Return the (x, y) coordinate for the center point of the cell that contains the specified text.  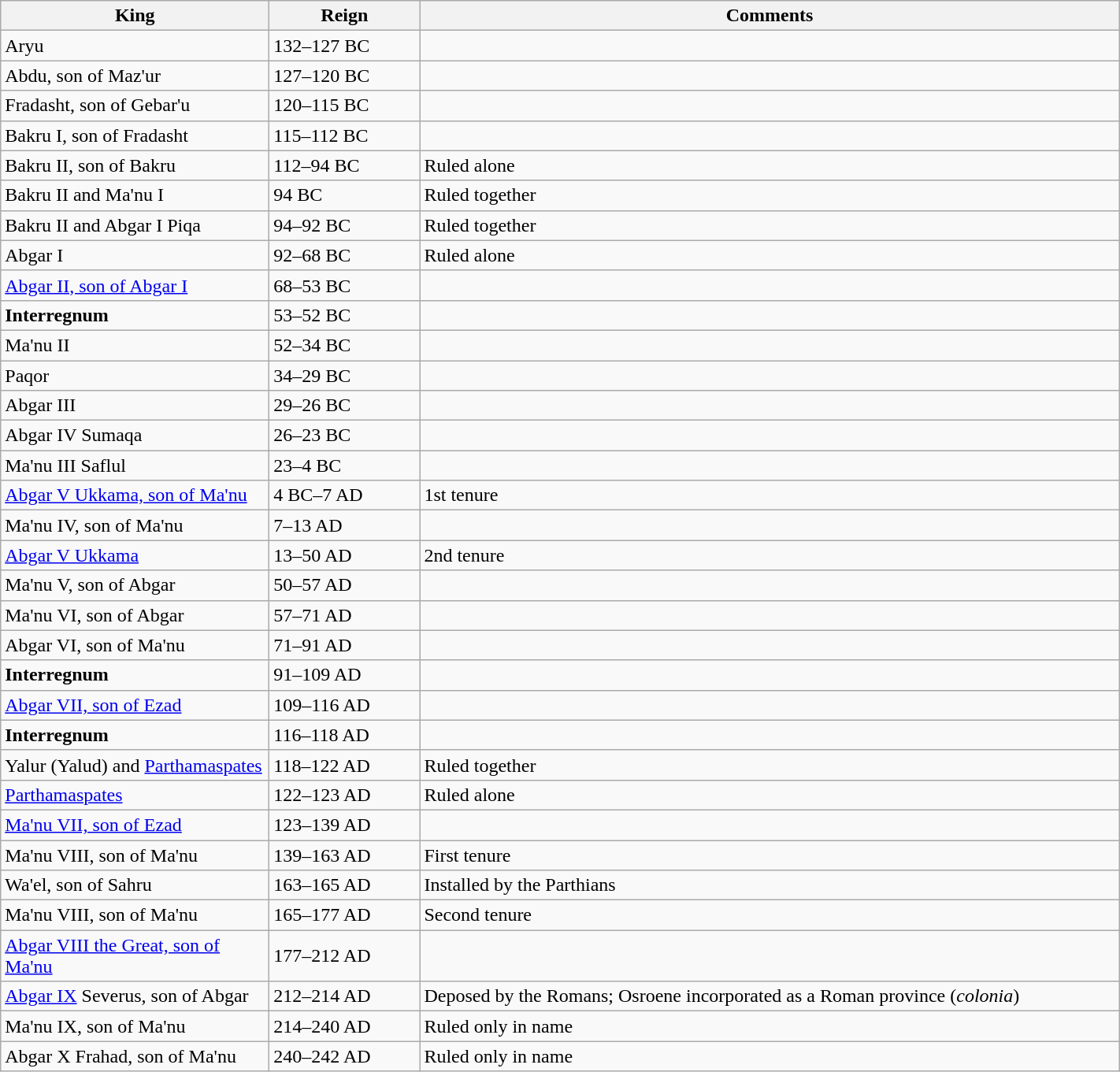
53–52 BC (345, 315)
1st tenure (770, 495)
Abgar V Ukkama (135, 555)
Parthamaspates (135, 795)
115–112 BC (345, 135)
57–71 AD (345, 615)
Comments (770, 16)
4 BC–7 AD (345, 495)
Fradasht, son of Gebar'u (135, 106)
26–23 BC (345, 436)
94–92 BC (345, 225)
109–116 AD (345, 705)
Ma'nu VII, son of Ezad (135, 825)
165–177 AD (345, 915)
Aryu (135, 46)
Wa'el, son of Sahru (135, 885)
Ma'nu VI, son of Abgar (135, 615)
Abgar II, son of Abgar I (135, 285)
52–34 BC (345, 345)
94 BC (345, 195)
118–122 AD (345, 765)
First tenure (770, 855)
139–163 AD (345, 855)
112–94 BC (345, 165)
Abgar IX Severus, son of Abgar (135, 996)
177–212 AD (345, 956)
Abgar VIII the Great, son of Ma'nu (135, 956)
Ma'nu II (135, 345)
23–4 BC (345, 466)
Abdu, son of Maz'ur (135, 76)
34–29 BC (345, 376)
13–50 AD (345, 555)
Bakru II and Ma'nu I (135, 195)
Abgar I (135, 255)
Abgar VI, son of Ma'nu (135, 645)
29–26 BC (345, 406)
Abgar X Frahad, son of Ma'nu (135, 1056)
Abgar IV Sumaqa (135, 436)
Deposed by the Romans; Osroene incorporated as a Roman province (colonia) (770, 996)
127–120 BC (345, 76)
Abgar III (135, 406)
123–139 AD (345, 825)
Paqor (135, 376)
50–57 AD (345, 585)
116–118 AD (345, 735)
92–68 BC (345, 255)
Installed by the Parthians (770, 885)
Bakru II and Abgar I Piqa (135, 225)
120–115 BC (345, 106)
212–214 AD (345, 996)
240–242 AD (345, 1056)
163–165 AD (345, 885)
Reign (345, 16)
214–240 AD (345, 1026)
Yalur (Yalud) and Parthamaspates (135, 765)
Bakru I, son of Fradasht (135, 135)
Ma'nu IX, son of Ma'nu (135, 1026)
Abgar VII, son of Ezad (135, 705)
91–109 AD (345, 675)
Abgar V Ukkama, son of Ma'nu (135, 495)
68–53 BC (345, 285)
7–13 AD (345, 525)
Second tenure (770, 915)
Ma'nu IV, son of Ma'nu (135, 525)
122–123 AD (345, 795)
Bakru II, son of Bakru (135, 165)
King (135, 16)
Ma'nu V, son of Abgar (135, 585)
Ma'nu III Saflul (135, 466)
2nd tenure (770, 555)
132–127 BC (345, 46)
71–91 AD (345, 645)
